For the text-containing cell, return its midpoint in (X, Y) coordinate format. 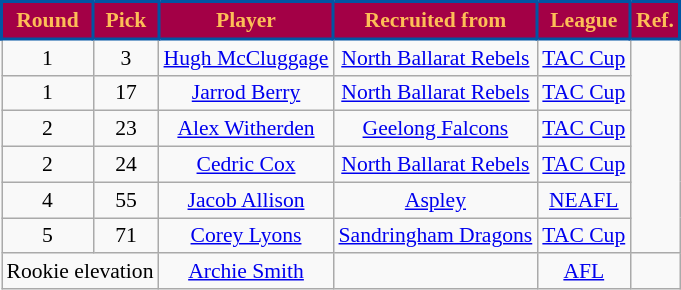
Sandringham Dragons (436, 236)
Jacob Allison (246, 200)
Rookie elevation (80, 272)
4 (48, 200)
Player (246, 20)
Jarrod Berry (246, 93)
Round (48, 20)
17 (126, 93)
League (584, 20)
Pick (126, 20)
Hugh McCluggage (246, 57)
Ref. (654, 20)
24 (126, 165)
Aspley (436, 200)
23 (126, 129)
Cedric Cox (246, 165)
5 (48, 236)
AFL (584, 272)
Geelong Falcons (436, 129)
3 (126, 57)
55 (126, 200)
NEAFL (584, 200)
Corey Lyons (246, 236)
71 (126, 236)
Recruited from (436, 20)
Archie Smith (246, 272)
Alex Witherden (246, 129)
